Provide the [x, y] coordinate of the cell's center where the given text is located.  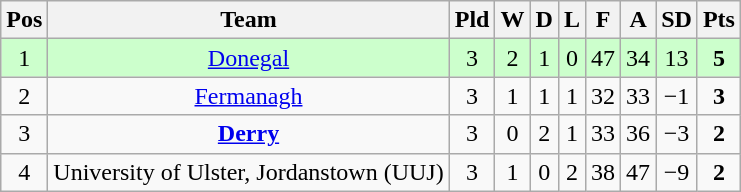
University of Ulster, Jordanstown (UUJ) [248, 172]
Team [248, 20]
5 [718, 58]
−1 [677, 96]
Pts [718, 20]
36 [638, 134]
−9 [677, 172]
−3 [677, 134]
W [512, 20]
A [638, 20]
34 [638, 58]
Derry [248, 134]
Pos [24, 20]
F [602, 20]
38 [602, 172]
SD [677, 20]
4 [24, 172]
32 [602, 96]
D [544, 20]
Fermanagh [248, 96]
L [572, 20]
Donegal [248, 58]
Pld [472, 20]
13 [677, 58]
